Detect which cell encompasses the target text, then output its [X, Y] center coordinate. 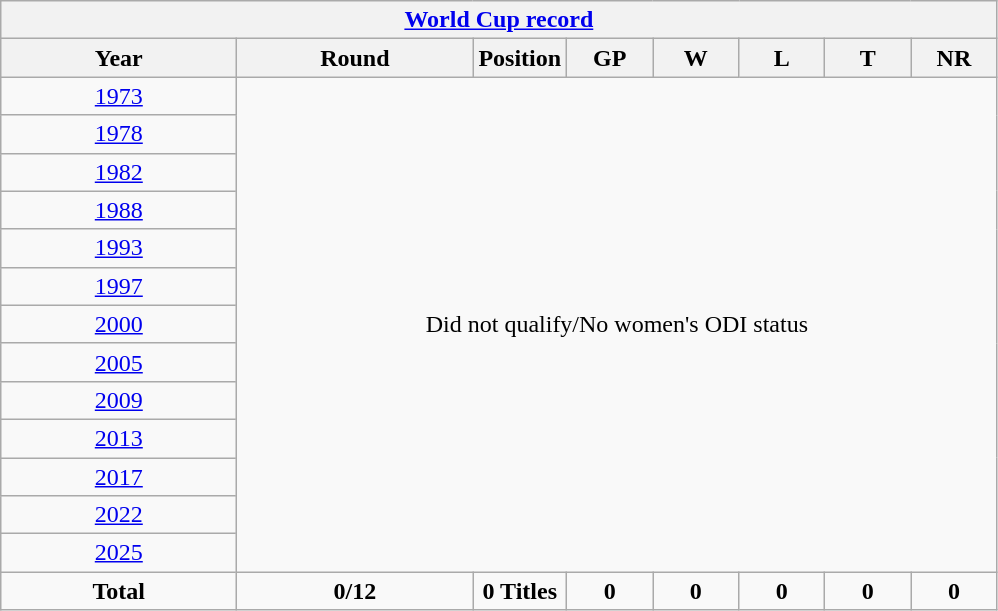
2013 [119, 438]
1982 [119, 172]
2000 [119, 324]
NR [954, 58]
2005 [119, 362]
Total [119, 591]
1997 [119, 286]
Did not qualify/No women's ODI status [617, 324]
World Cup record [499, 20]
1978 [119, 134]
Position [520, 58]
T [868, 58]
GP [610, 58]
2022 [119, 515]
L [782, 58]
2009 [119, 400]
Year [119, 58]
1973 [119, 96]
W [696, 58]
Round [355, 58]
1988 [119, 210]
2025 [119, 553]
1993 [119, 248]
0/12 [355, 591]
2017 [119, 477]
0 Titles [520, 591]
